Scan for the cell matching the given text and deliver its [X, Y] coordinate at center. 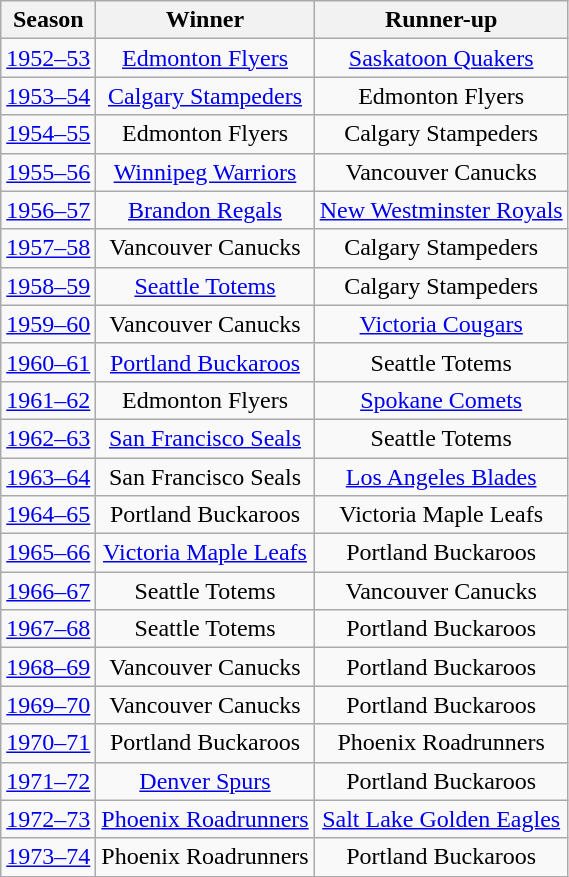
1967–68 [48, 629]
1952–53 [48, 58]
1971–72 [48, 781]
1969–70 [48, 705]
Los Angeles Blades [441, 477]
1962–63 [48, 438]
Victoria Cougars [441, 324]
Salt Lake Golden Eagles [441, 819]
Brandon Regals [205, 210]
1956–57 [48, 210]
1957–58 [48, 248]
1958–59 [48, 286]
1973–74 [48, 857]
1953–54 [48, 96]
Spokane Comets [441, 400]
Winnipeg Warriors [205, 172]
1968–69 [48, 667]
1970–71 [48, 743]
1964–65 [48, 515]
Saskatoon Quakers [441, 58]
1972–73 [48, 819]
1963–64 [48, 477]
1961–62 [48, 400]
Runner-up [441, 20]
Denver Spurs [205, 781]
1966–67 [48, 591]
New Westminster Royals [441, 210]
1960–61 [48, 362]
1965–66 [48, 553]
Season [48, 20]
1959–60 [48, 324]
Winner [205, 20]
1954–55 [48, 134]
1955–56 [48, 172]
